Identify which cell holds the provided text, then report its [X, Y] central coordinate. 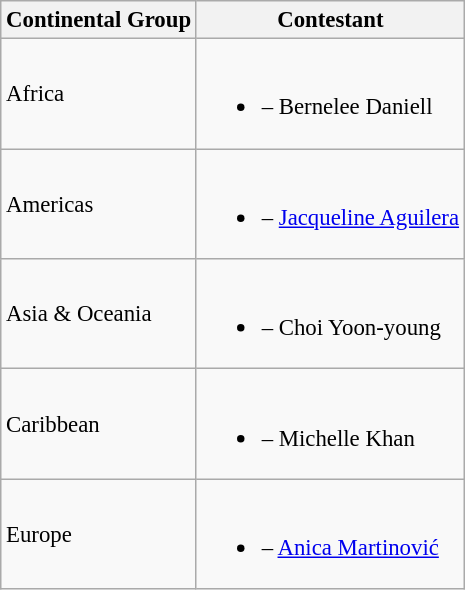
Americas [99, 204]
– Bernelee Daniell [330, 94]
– Choi Yoon-young [330, 314]
– Michelle Khan [330, 424]
Contestant [330, 20]
Europe [99, 534]
Continental Group [99, 20]
Africa [99, 94]
Caribbean [99, 424]
Asia & Oceania [99, 314]
– Anica Martinović [330, 534]
– Jacqueline Aguilera [330, 204]
